Locate the cell with the specified text and output its (X, Y) center coordinate. 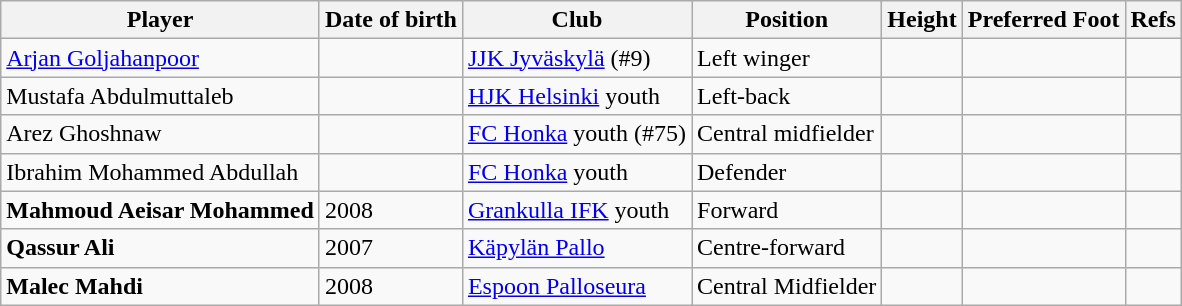
Central Midfielder (787, 286)
Central midfielder (787, 134)
Arjan Goljahanpoor (160, 58)
Ibrahim Mohammed Abdullah (160, 172)
Height (922, 20)
FC Honka youth (576, 172)
Club (576, 20)
Left-back (787, 96)
Player (160, 20)
Espoon Palloseura (576, 286)
Forward (787, 210)
Preferred Foot (1044, 20)
Käpylän Pallo (576, 248)
Grankulla IFK youth (576, 210)
Mahmoud Aeisar Mohammed (160, 210)
Arez Ghoshnaw (160, 134)
HJK Helsinki youth (576, 96)
2007 (390, 248)
Defender (787, 172)
Left winger (787, 58)
Malec Mahdi (160, 286)
Mustafa Abdulmuttaleb (160, 96)
Qassur Ali (160, 248)
Centre-forward (787, 248)
Date of birth (390, 20)
Position (787, 20)
Refs (1153, 20)
JJK Jyväskylä (#9) (576, 58)
FC Honka youth (#75) (576, 134)
